Return the (X, Y) coordinate for the center point of the cell that contains the specified text.  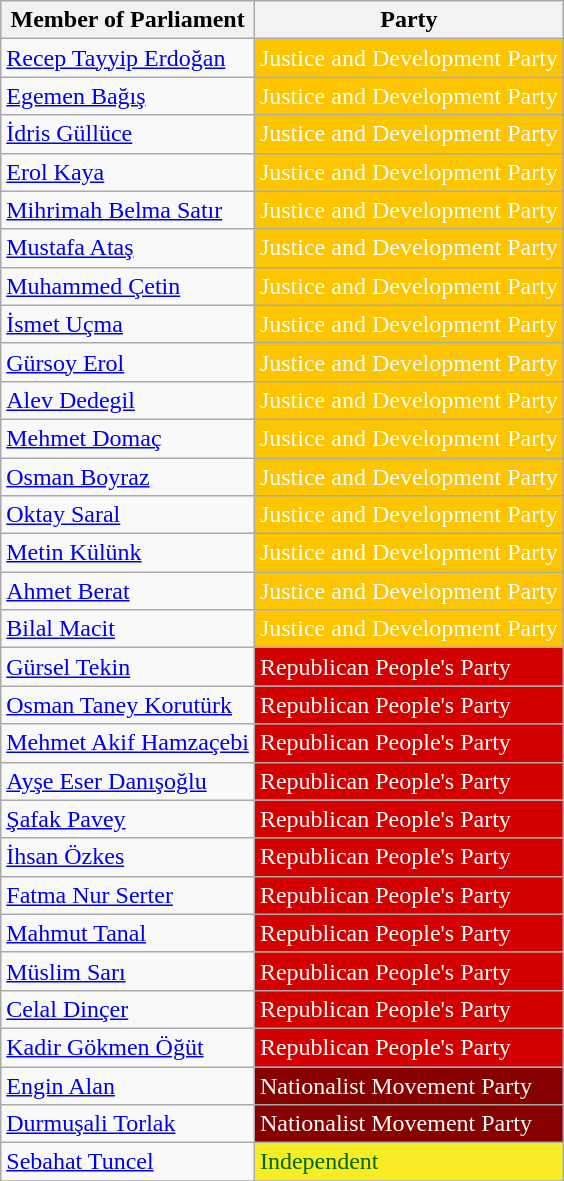
Osman Taney Korutürk (128, 705)
İsmet Uçma (128, 324)
Ayşe Eser Danışoğlu (128, 781)
Oktay Saral (128, 515)
Bilal Macit (128, 629)
Gürsel Tekin (128, 667)
Mehmet Domaç (128, 438)
Gürsoy Erol (128, 362)
Sebahat Tuncel (128, 1162)
Alev Dedegil (128, 400)
İdris Güllüce (128, 134)
İhsan Özkes (128, 857)
Müslim Sarı (128, 971)
Engin Alan (128, 1085)
Party (408, 20)
Fatma Nur Serter (128, 895)
Mihrimah Belma Satır (128, 210)
Erol Kaya (128, 172)
Independent (408, 1162)
Egemen Bağış (128, 96)
Mustafa Ataş (128, 248)
Durmuşali Torlak (128, 1124)
Kadir Gökmen Öğüt (128, 1047)
Member of Parliament (128, 20)
Şafak Pavey (128, 819)
Metin Külünk (128, 553)
Recep Tayyip Erdoğan (128, 58)
Mahmut Tanal (128, 933)
Mehmet Akif Hamzaçebi (128, 743)
Ahmet Berat (128, 591)
Muhammed Çetin (128, 286)
Celal Dinçer (128, 1009)
Osman Boyraz (128, 477)
